Pinpoint the cell where the given text exists, returning its [x, y] midpoint coordinate. 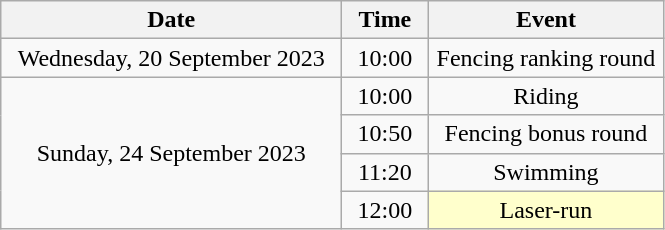
Fencing ranking round [546, 58]
10:50 [385, 134]
Laser-run [546, 210]
Time [385, 20]
Date [172, 20]
11:20 [385, 172]
Wednesday, 20 September 2023 [172, 58]
Riding [546, 96]
Sunday, 24 September 2023 [172, 153]
Fencing bonus round [546, 134]
12:00 [385, 210]
Swimming [546, 172]
Event [546, 20]
